Locate the cell with the specified text and output its [x, y] center coordinate. 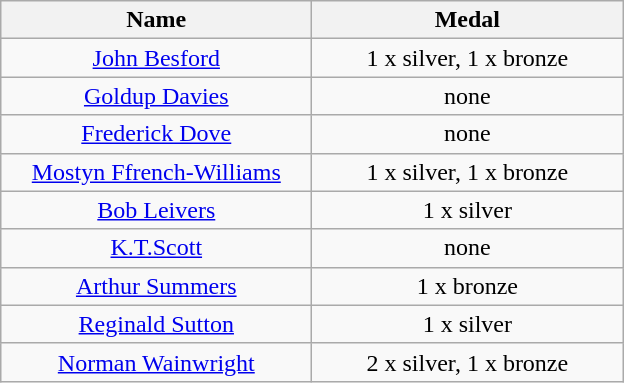
1 x bronze [468, 286]
Arthur Summers [156, 286]
2 x silver, 1 x bronze [468, 362]
Frederick Dove [156, 134]
Medal [468, 20]
Mostyn Ffrench-Williams [156, 172]
Name [156, 20]
Bob Leivers [156, 210]
Norman Wainwright [156, 362]
John Besford [156, 58]
Reginald Sutton [156, 324]
Goldup Davies [156, 96]
K.T.Scott [156, 248]
